Pinpoint the cell where the given text exists, returning its [x, y] midpoint coordinate. 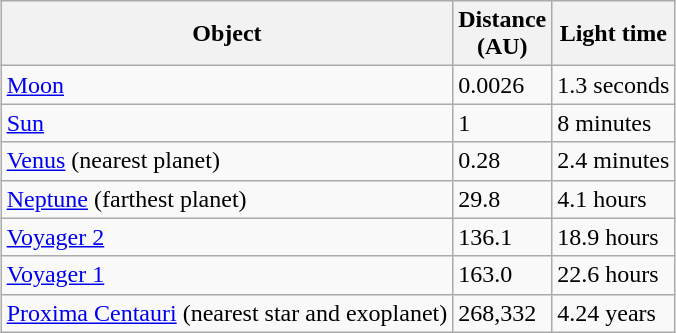
1.3 seconds [614, 85]
1 [502, 123]
Voyager 1 [227, 275]
Distance(AU) [502, 34]
163.0 [502, 275]
18.9 hours [614, 237]
0.0026 [502, 85]
Venus (nearest planet) [227, 161]
2.4 minutes [614, 161]
Sun [227, 123]
4.24 years [614, 313]
22.6 hours [614, 275]
Moon [227, 85]
Object [227, 34]
Voyager 2 [227, 237]
Neptune (farthest planet) [227, 199]
268,332 [502, 313]
Proxima Centauri (nearest star and exoplanet) [227, 313]
Light time [614, 34]
4.1 hours [614, 199]
8 minutes [614, 123]
29.8 [502, 199]
136.1 [502, 237]
0.28 [502, 161]
